Pinpoint the cell where the given text exists, returning its [x, y] midpoint coordinate. 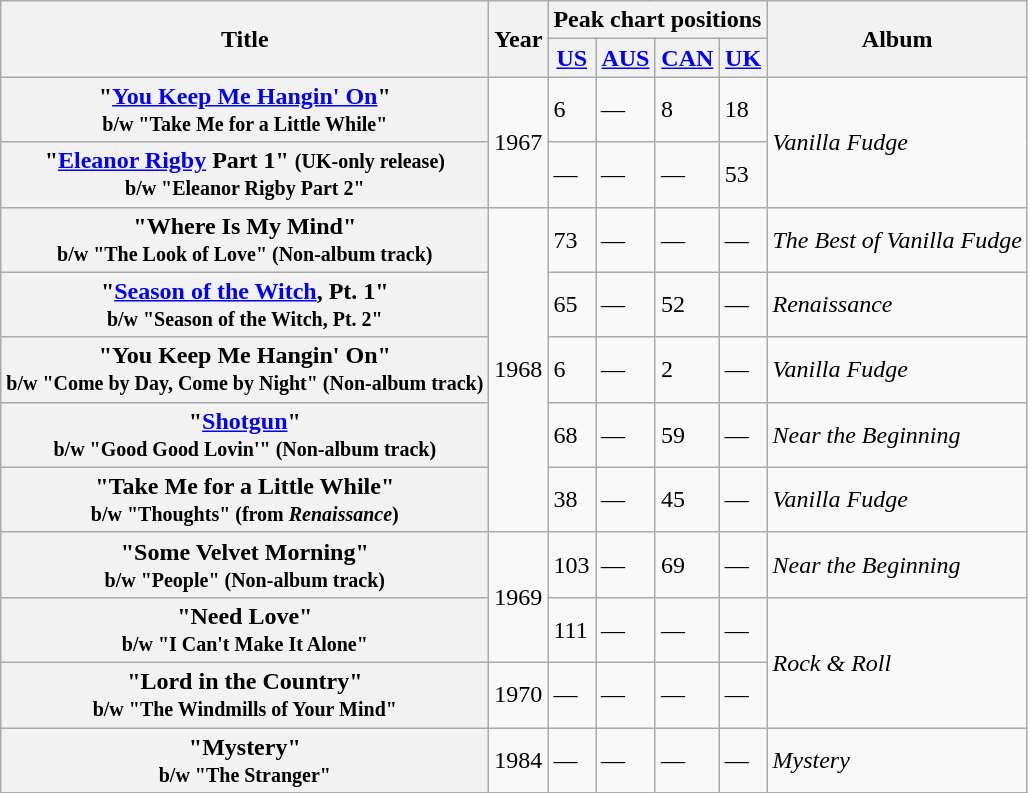
"Need Love"b/w "I Can't Make It Alone" [245, 630]
1967 [518, 142]
38 [572, 500]
103 [572, 564]
US [572, 58]
"Season of the Witch, Pt. 1"b/w "Season of the Witch, Pt. 2" [245, 304]
"Eleanor Rigby Part 1" (UK-only release)b/w "Eleanor Rigby Part 2" [245, 174]
73 [572, 240]
AUS [626, 58]
"Some Velvet Morning"b/w "People" (Non-album track) [245, 564]
Album [897, 39]
Renaissance [897, 304]
1970 [518, 694]
UK [743, 58]
Year [518, 39]
CAN [687, 58]
68 [572, 434]
"Take Me for a Little While"b/w "Thoughts" (from Renaissance) [245, 500]
Mystery [897, 760]
"Shotgun"b/w "Good Good Lovin'" (Non-album track) [245, 434]
18 [743, 110]
"You Keep Me Hangin' On"b/w "Come by Day, Come by Night" (Non-album track) [245, 370]
1969 [518, 597]
Peak chart positions [658, 20]
The Best of Vanilla Fudge [897, 240]
65 [572, 304]
Rock & Roll [897, 662]
111 [572, 630]
"Where Is My Mind"b/w "The Look of Love" (Non-album track) [245, 240]
1968 [518, 370]
69 [687, 564]
8 [687, 110]
45 [687, 500]
59 [687, 434]
52 [687, 304]
2 [687, 370]
"Lord in the Country"b/w "The Windmills of Your Mind" [245, 694]
"You Keep Me Hangin' On"b/w "Take Me for a Little While" [245, 110]
Title [245, 39]
"Mystery"b/w "The Stranger" [245, 760]
1984 [518, 760]
53 [743, 174]
